Return the [X, Y] coordinate for the center point of the cell that contains the specified text.  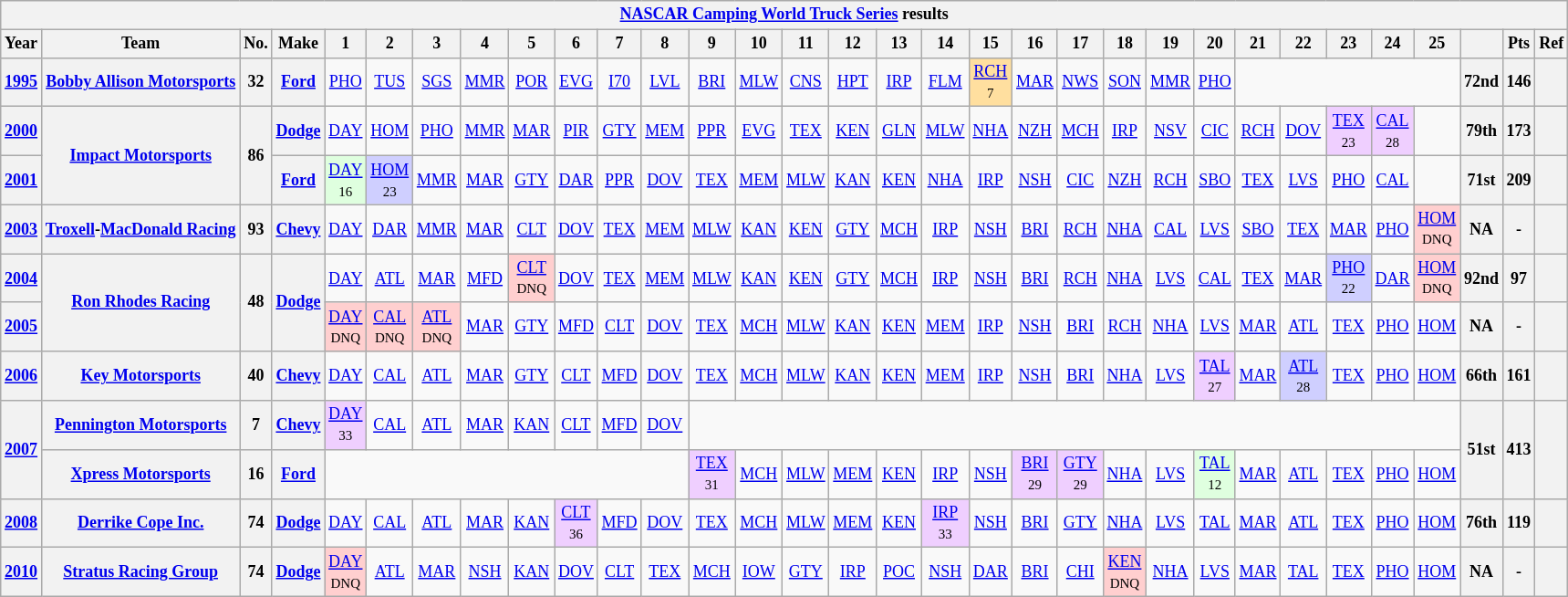
119 [1519, 523]
19 [1171, 44]
ATL28 [1303, 376]
2007 [22, 449]
CHI [1080, 572]
92nd [1481, 278]
GTY29 [1080, 474]
1995 [22, 82]
IRP33 [945, 523]
Ref [1552, 44]
SON [1125, 82]
Derrike Cope Inc. [140, 523]
CALDNQ [390, 327]
209 [1519, 180]
97 [1519, 278]
KENDNQ [1125, 572]
POC [899, 572]
Year [22, 44]
PHO22 [1349, 278]
173 [1519, 131]
PIR [576, 131]
10 [759, 44]
2003 [22, 229]
DAY16 [346, 180]
161 [1519, 376]
71st [1481, 180]
12 [853, 44]
17 [1080, 44]
HPT [853, 82]
FLM [945, 82]
HOM23 [390, 180]
SGS [438, 82]
CAL28 [1392, 131]
20 [1215, 44]
Key Motorsports [140, 376]
RCH7 [991, 82]
TAL27 [1215, 376]
2 [390, 44]
21 [1258, 44]
2001 [22, 180]
POR [532, 82]
66th [1481, 376]
15 [991, 44]
DAY33 [346, 425]
72nd [1481, 82]
23 [1349, 44]
13 [899, 44]
Pts [1519, 44]
146 [1519, 82]
CLTDNQ [532, 278]
GLN [899, 131]
TEX31 [711, 474]
18 [1125, 44]
8 [665, 44]
6 [576, 44]
2006 [22, 376]
Ron Rhodes Racing [140, 303]
2000 [22, 131]
Team [140, 44]
4 [485, 44]
2004 [22, 278]
3 [438, 44]
48 [255, 303]
413 [1519, 449]
LVL [665, 82]
CLT36 [576, 523]
76th [1481, 523]
TEX23 [1349, 131]
1 [346, 44]
TUS [390, 82]
NSV [1171, 131]
Troxell-MacDonald Racing [140, 229]
NWS [1080, 82]
86 [255, 155]
Impact Motorsports [140, 155]
Xpress Motorsports [140, 474]
IOW [759, 572]
NASCAR Camping World Truck Series results [784, 15]
93 [255, 229]
CNS [806, 82]
2008 [22, 523]
2005 [22, 327]
ATLDNQ [438, 327]
9 [711, 44]
No. [255, 44]
40 [255, 376]
Pennington Motorsports [140, 425]
11 [806, 44]
25 [1438, 44]
22 [1303, 44]
79th [1481, 131]
I70 [619, 82]
51st [1481, 449]
TAL12 [1215, 474]
14 [945, 44]
24 [1392, 44]
2010 [22, 572]
Bobby Allison Motorsports [140, 82]
Make [298, 44]
Stratus Racing Group [140, 572]
32 [255, 82]
5 [532, 44]
BRI29 [1035, 474]
